Locate the cell with the specified text and output its (x, y) center coordinate. 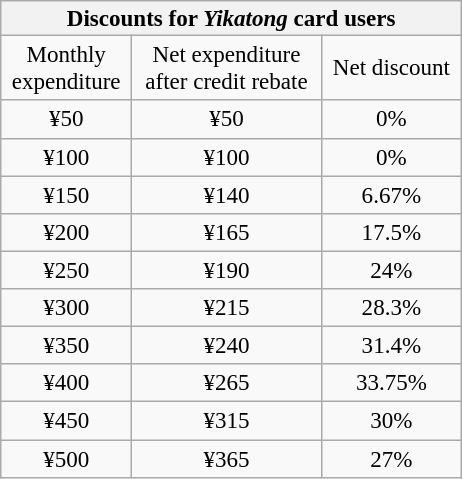
¥315 (227, 421)
¥500 (66, 459)
¥200 (66, 233)
30% (391, 421)
17.5% (391, 233)
¥165 (227, 233)
¥215 (227, 308)
¥300 (66, 308)
¥240 (227, 346)
¥400 (66, 383)
¥140 (227, 195)
¥365 (227, 459)
Monthlyexpenditure (66, 68)
¥190 (227, 270)
Net expenditure after credit rebate (227, 68)
24% (391, 270)
Net discount (391, 68)
¥450 (66, 421)
33.75% (391, 383)
28.3% (391, 308)
¥265 (227, 383)
6.67% (391, 195)
¥350 (66, 346)
27% (391, 459)
31.4% (391, 346)
¥150 (66, 195)
¥250 (66, 270)
Discounts for Yikatong card users (232, 18)
